Scan for the cell matching the given text and deliver its [x, y] coordinate at center. 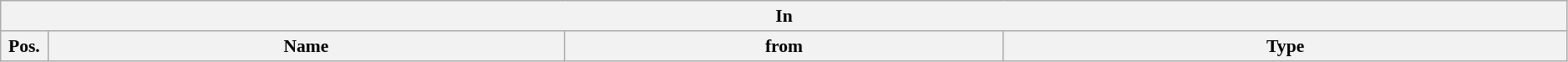
Type [1285, 46]
In [784, 16]
Pos. [24, 46]
Name [306, 46]
from [784, 46]
